Extract the [X, Y] coordinate from the center of the cell holding the provided text.  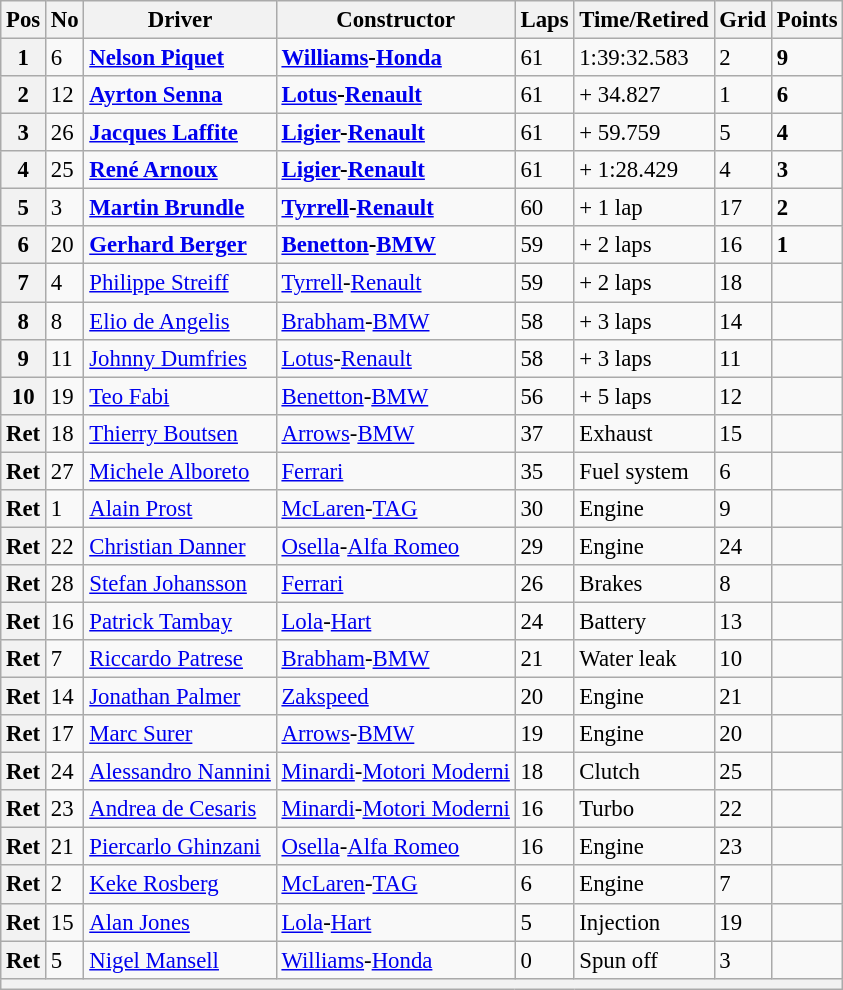
Brakes [644, 584]
Michele Alboreto [180, 471]
Battery [644, 621]
13 [742, 621]
Teo Fabi [180, 396]
Clutch [644, 772]
27 [65, 471]
Laps [544, 20]
+ 1 lap [644, 208]
Injection [644, 922]
Jacques Laffite [180, 133]
56 [544, 396]
Riccardo Patrese [180, 659]
37 [544, 433]
Pos [24, 20]
Ayrton Senna [180, 95]
Patrick Tambay [180, 621]
Keke Rosberg [180, 885]
Marc Surer [180, 734]
Spun off [644, 960]
Exhaust [644, 433]
35 [544, 471]
Jonathan Palmer [180, 697]
René Arnoux [180, 170]
Nigel Mansell [180, 960]
+ 5 laps [644, 396]
1:39:32.583 [644, 58]
Fuel system [644, 471]
Christian Danner [180, 546]
+ 59.759 [644, 133]
Andrea de Cesaris [180, 809]
28 [65, 584]
Alessandro Nannini [180, 772]
0 [544, 960]
Turbo [644, 809]
60 [544, 208]
30 [544, 509]
No [65, 20]
+ 1:28.429 [644, 170]
Martin Brundle [180, 208]
Elio de Angelis [180, 321]
Constructor [396, 20]
Zakspeed [396, 697]
Water leak [644, 659]
+ 34.827 [644, 95]
Gerhard Berger [180, 245]
Alan Jones [180, 922]
Stefan Johansson [180, 584]
29 [544, 546]
Points [806, 20]
Philippe Streiff [180, 283]
Nelson Piquet [180, 58]
Driver [180, 20]
Piercarlo Ghinzani [180, 847]
Time/Retired [644, 20]
Grid [742, 20]
Alain Prost [180, 509]
Thierry Boutsen [180, 433]
Johnny Dumfries [180, 358]
